Output the (X, Y) coordinate of the center of the cell containing the given text.  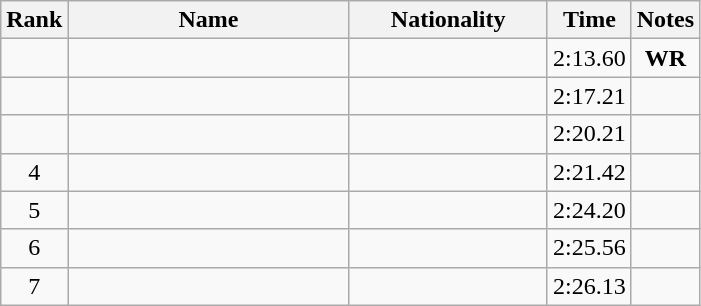
Time (589, 20)
2:21.42 (589, 172)
2:20.21 (589, 134)
7 (34, 286)
Name (208, 20)
2:25.56 (589, 248)
2:26.13 (589, 286)
Nationality (448, 20)
2:13.60 (589, 58)
WR (665, 58)
Rank (34, 20)
2:24.20 (589, 210)
5 (34, 210)
4 (34, 172)
6 (34, 248)
Notes (665, 20)
2:17.21 (589, 96)
